Extract the (X, Y) coordinate from the center of the cell holding the provided text.  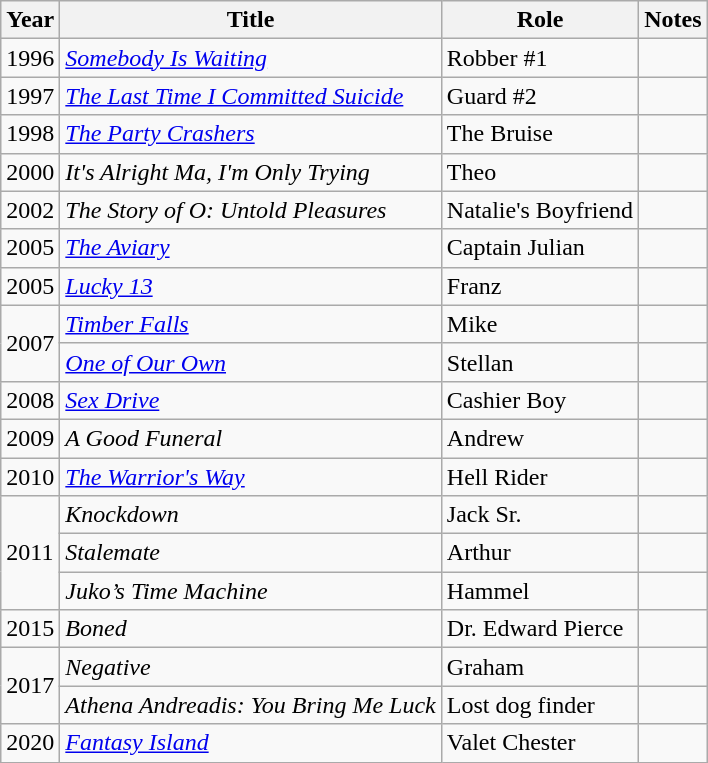
Hammel (540, 591)
Captain Julian (540, 248)
2000 (30, 172)
Fantasy Island (250, 743)
The Last Time I Committed Suicide (250, 96)
Arthur (540, 553)
The Warrior's Way (250, 477)
The Story of O: Untold Pleasures (250, 210)
Year (30, 20)
2008 (30, 400)
The Bruise (540, 134)
Sex Drive (250, 400)
Natalie's Boyfriend (540, 210)
Stellan (540, 362)
Graham (540, 667)
Lost dog finder (540, 705)
Juko’s Time Machine (250, 591)
Franz (540, 286)
The Aviary (250, 248)
Somebody Is Waiting (250, 58)
It's Alright Ma, I'm Only Trying (250, 172)
Negative (250, 667)
A Good Funeral (250, 438)
Lucky 13 (250, 286)
Mike (540, 324)
1997 (30, 96)
2007 (30, 343)
Jack Sr. (540, 515)
2020 (30, 743)
Knockdown (250, 515)
Title (250, 20)
2002 (30, 210)
Dr. Edward Pierce (540, 629)
Role (540, 20)
2011 (30, 553)
Hell Rider (540, 477)
1996 (30, 58)
Cashier Boy (540, 400)
Timber Falls (250, 324)
Boned (250, 629)
Robber #1 (540, 58)
Andrew (540, 438)
2010 (30, 477)
The Party Crashers (250, 134)
Guard #2 (540, 96)
2017 (30, 686)
Valet Chester (540, 743)
2009 (30, 438)
Athena Andreadis: You Bring Me Luck (250, 705)
One of Our Own (250, 362)
Stalemate (250, 553)
Theo (540, 172)
1998 (30, 134)
2015 (30, 629)
Notes (673, 20)
